For the text-containing cell, return its midpoint in [X, Y] coordinate format. 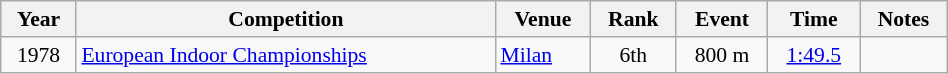
Competition [286, 19]
Year [39, 19]
1:49.5 [814, 55]
Venue [542, 19]
Rank [633, 19]
Milan [542, 55]
Notes [904, 19]
6th [633, 55]
European Indoor Championships [286, 55]
800 m [722, 55]
Event [722, 19]
Time [814, 19]
1978 [39, 55]
